Output the (x, y) coordinate of the center of the cell containing the given text.  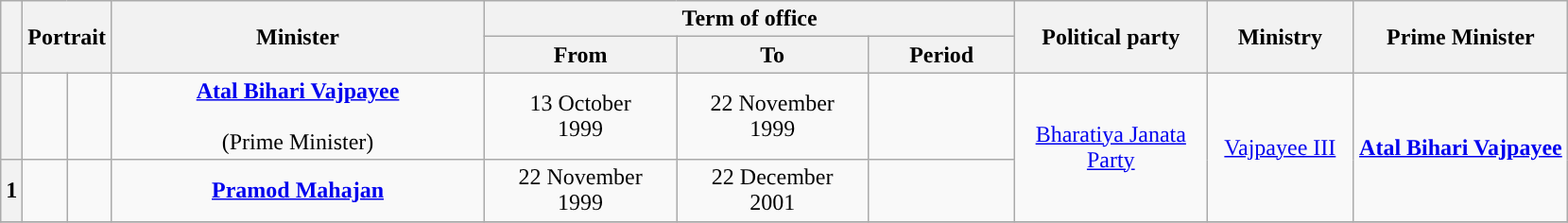
Bharatiya Janata Party (1111, 147)
Atal Bihari Vajpayee (1461, 147)
From (580, 55)
To (773, 55)
Minister (297, 37)
Political party (1111, 37)
22 December2001 (773, 191)
Pramod Mahajan (297, 191)
Period (941, 55)
Vajpayee III (1280, 147)
Atal Bihari Vajpayee(Prime Minister) (297, 116)
Ministry (1280, 37)
1 (11, 191)
Term of office (750, 19)
13 October1999 (580, 116)
Portrait (67, 37)
Prime Minister (1461, 37)
